Locate the cell with the specified text and output its [X, Y] center coordinate. 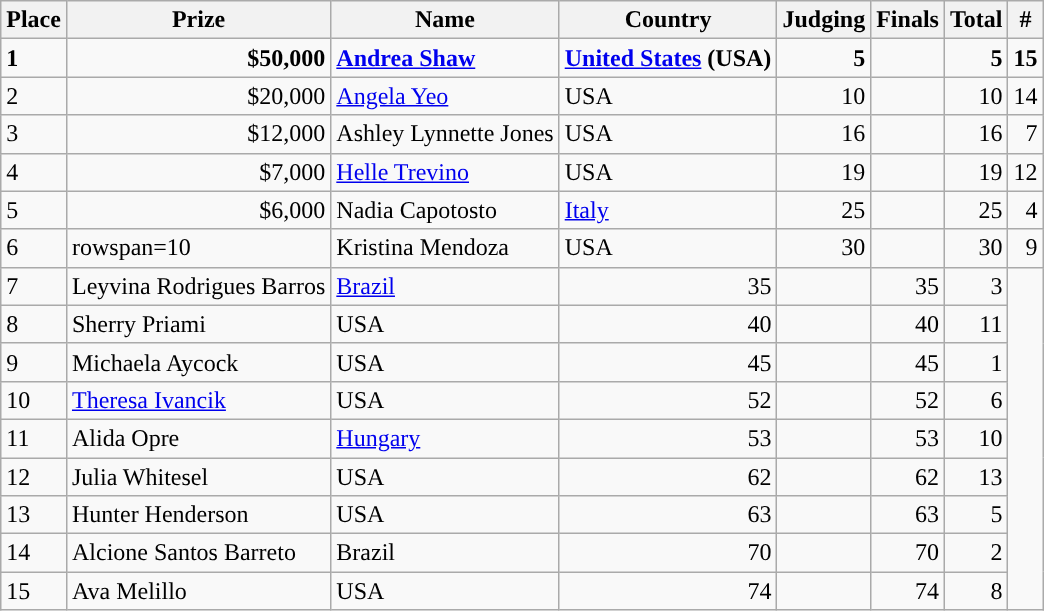
$50,000 [198, 58]
# [1026, 20]
Ava Melillo [198, 591]
Sherry Priami [198, 324]
Andrea Shaw [445, 58]
Place [34, 20]
Michaela Aycock [198, 362]
Prize [198, 20]
Julia Whitesel [198, 477]
Alida Opre [198, 438]
Italy [668, 210]
Nadia Capotosto [445, 210]
Leyvina Rodrigues Barros [198, 286]
Angela Yeo [445, 96]
Theresa Ivancik [198, 400]
Finals [908, 20]
Name [445, 20]
Country [668, 20]
Total [976, 20]
rowspan=10 [198, 248]
$6,000 [198, 210]
Kristina Mendoza [445, 248]
Helle Trevino [445, 172]
Hunter Henderson [198, 515]
$20,000 [198, 96]
$7,000 [198, 172]
Hungary [445, 438]
Judging [824, 20]
United States (USA) [668, 58]
$12,000 [198, 134]
Ashley Lynnette Jones [445, 134]
Alcione Santos Barreto [198, 553]
